Pinpoint the cell where the given text exists, returning its [X, Y] midpoint coordinate. 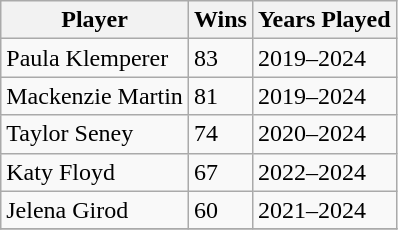
Years Played [324, 20]
2021–2024 [324, 210]
Taylor Seney [95, 134]
Jelena Girod [95, 210]
Mackenzie Martin [95, 96]
60 [220, 210]
83 [220, 58]
Player [95, 20]
81 [220, 96]
74 [220, 134]
Paula Klemperer [95, 58]
2022–2024 [324, 172]
Katy Floyd [95, 172]
Wins [220, 20]
2020–2024 [324, 134]
67 [220, 172]
